Locate the cell with the specified text and output its [X, Y] center coordinate. 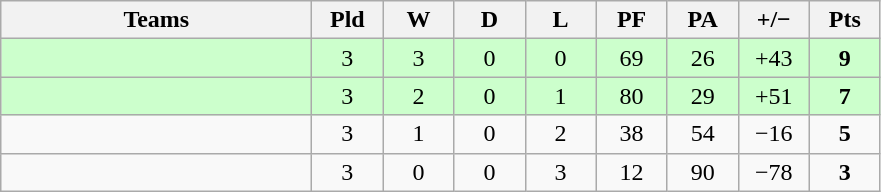
5 [844, 134]
W [418, 20]
PF [632, 20]
PA [702, 20]
D [490, 20]
Pts [844, 20]
90 [702, 172]
9 [844, 58]
+/− [774, 20]
Pld [348, 20]
+51 [774, 96]
26 [702, 58]
29 [702, 96]
80 [632, 96]
54 [702, 134]
12 [632, 172]
−16 [774, 134]
38 [632, 134]
+43 [774, 58]
7 [844, 96]
−78 [774, 172]
69 [632, 58]
Teams [156, 20]
L [560, 20]
